From the cell containing the given text, extract its center point as (x, y) coordinate. 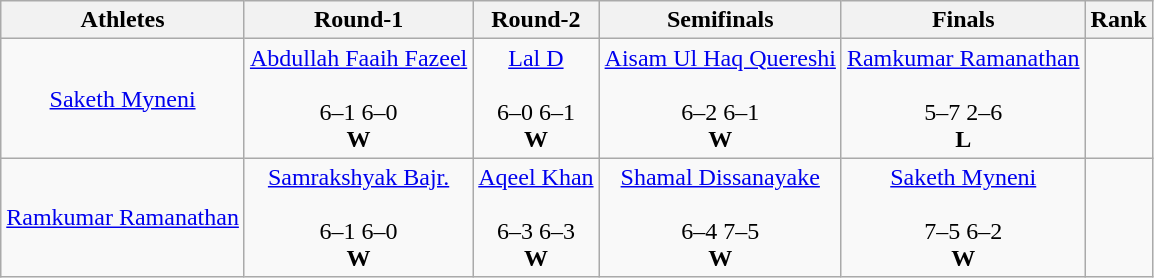
Shamal Dissanayake6–4 7–5W (720, 218)
Round-1 (358, 20)
Saketh Myneni7–5 6–2W (963, 218)
Round-2 (536, 20)
Athletes (123, 20)
Rank (1118, 20)
Samrakshyak Bajr.6–1 6–0W (358, 218)
Lal D6–0 6–1W (536, 98)
Aqeel Khan6–3 6–3W (536, 218)
Semifinals (720, 20)
Ramkumar Ramanathan (123, 218)
Ramkumar Ramanathan5–7 2–6L (963, 98)
Abdullah Faaih Fazeel6–1 6–0W (358, 98)
Aisam Ul Haq Quereshi6–2 6–1W (720, 98)
Finals (963, 20)
Saketh Myneni (123, 98)
